For the text-containing cell, return its midpoint in [X, Y] coordinate format. 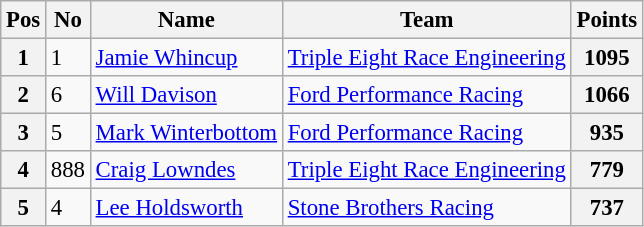
779 [606, 170]
737 [606, 208]
935 [606, 133]
No [68, 20]
1095 [606, 58]
Stone Brothers Racing [426, 208]
2 [24, 95]
888 [68, 170]
1066 [606, 95]
Will Davison [186, 95]
Lee Holdsworth [186, 208]
Points [606, 20]
6 [68, 95]
Pos [24, 20]
3 [24, 133]
Team [426, 20]
Mark Winterbottom [186, 133]
Jamie Whincup [186, 58]
Name [186, 20]
Craig Lowndes [186, 170]
